Return the (X, Y) coordinate for the center point of the cell that contains the specified text.  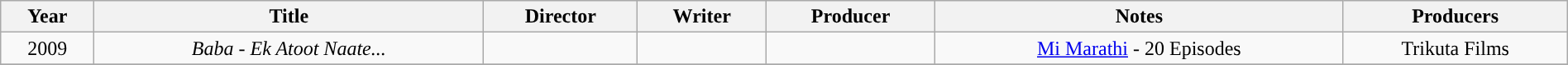
Mi Marathi - 20 Episodes (1140, 48)
Director (561, 17)
Title (289, 17)
Year (48, 17)
2009 (48, 48)
Notes (1140, 17)
Producers (1456, 17)
Baba - Ek Atoot Naate... (289, 48)
Writer (702, 17)
Trikuta Films (1456, 48)
Producer (851, 17)
